Scan for the cell matching the given text and deliver its [X, Y] coordinate at center. 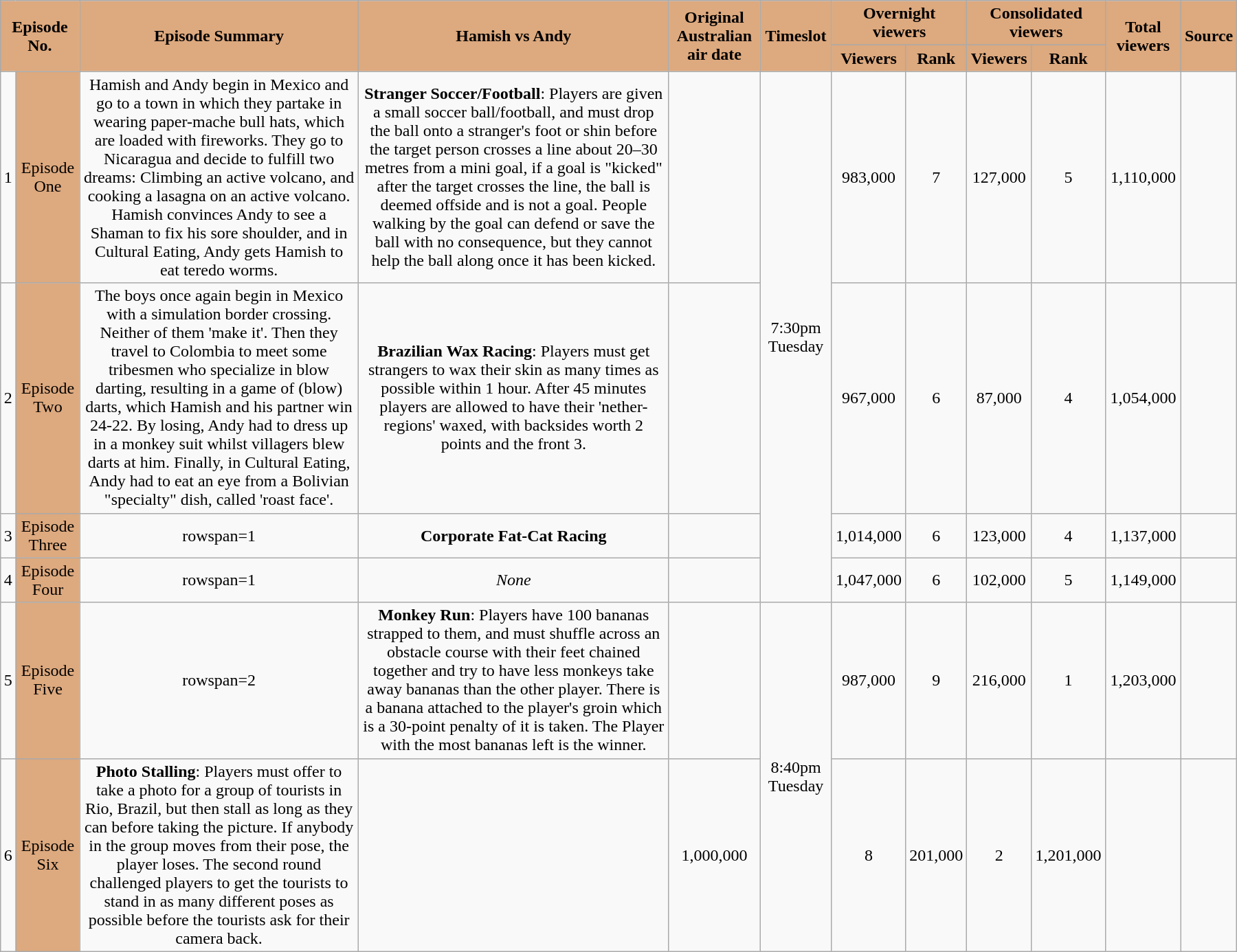
Timeslot [796, 36]
Episode Two [48, 398]
9 [936, 680]
1,047,000 [869, 580]
Corporate Fat-Cat Racing [513, 536]
201,000 [936, 854]
Episode Three [48, 536]
1,014,000 [869, 536]
1,137,000 [1144, 536]
Episode No. [40, 36]
Original Australian air date [714, 36]
967,000 [869, 398]
Hamish vs Andy [513, 36]
Overnight viewers [899, 23]
7 [936, 177]
Source [1208, 36]
3 [8, 536]
Episode One [48, 177]
7:30pm Tuesday [796, 337]
Total viewers [1144, 36]
127,000 [999, 177]
None [513, 580]
rowspan=2 [219, 680]
Episode Four [48, 580]
987,000 [869, 680]
216,000 [999, 680]
1,203,000 [1144, 680]
983,000 [869, 177]
1,149,000 [1144, 580]
Episode Six [48, 854]
1,054,000 [1144, 398]
Episode Summary [219, 36]
8:40pm Tuesday [796, 777]
1,201,000 [1069, 854]
102,000 [999, 580]
1,110,000 [1144, 177]
Consolidated viewers [1036, 23]
8 [869, 854]
87,000 [999, 398]
Episode Five [48, 680]
123,000 [999, 536]
1,000,000 [714, 854]
